Search for the cell housing the specified text and yield its [x, y] center coordinate. 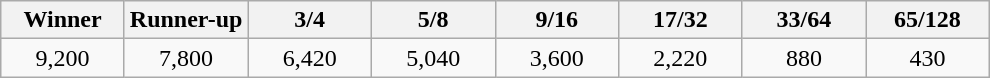
3,600 [557, 58]
33/64 [804, 20]
9,200 [63, 58]
880 [804, 58]
7,800 [186, 58]
17/32 [681, 20]
3/4 [310, 20]
6,420 [310, 58]
5,040 [433, 58]
2,220 [681, 58]
65/128 [928, 20]
9/16 [557, 20]
430 [928, 58]
5/8 [433, 20]
Runner-up [186, 20]
Winner [63, 20]
